Pinpoint the cell where the given text exists, returning its [x, y] midpoint coordinate. 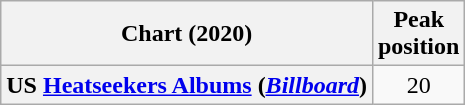
US Heatseekers Albums (Billboard) [187, 85]
Peakposition [418, 34]
Chart (2020) [187, 34]
20 [418, 85]
